Find where the given text appears and provide that cell's center as [x, y] coordinate. 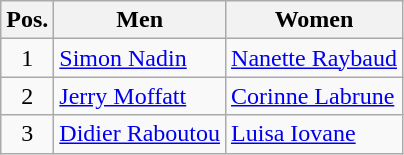
Nanette Raybaud [314, 58]
Women [314, 20]
Corinne Labrune [314, 96]
3 [28, 134]
2 [28, 96]
Luisa Iovane [314, 134]
Pos. [28, 20]
Didier Raboutou [140, 134]
Men [140, 20]
1 [28, 58]
Simon Nadin [140, 58]
Jerry Moffatt [140, 96]
